Extract the (X, Y) coordinate from the center of the cell holding the provided text.  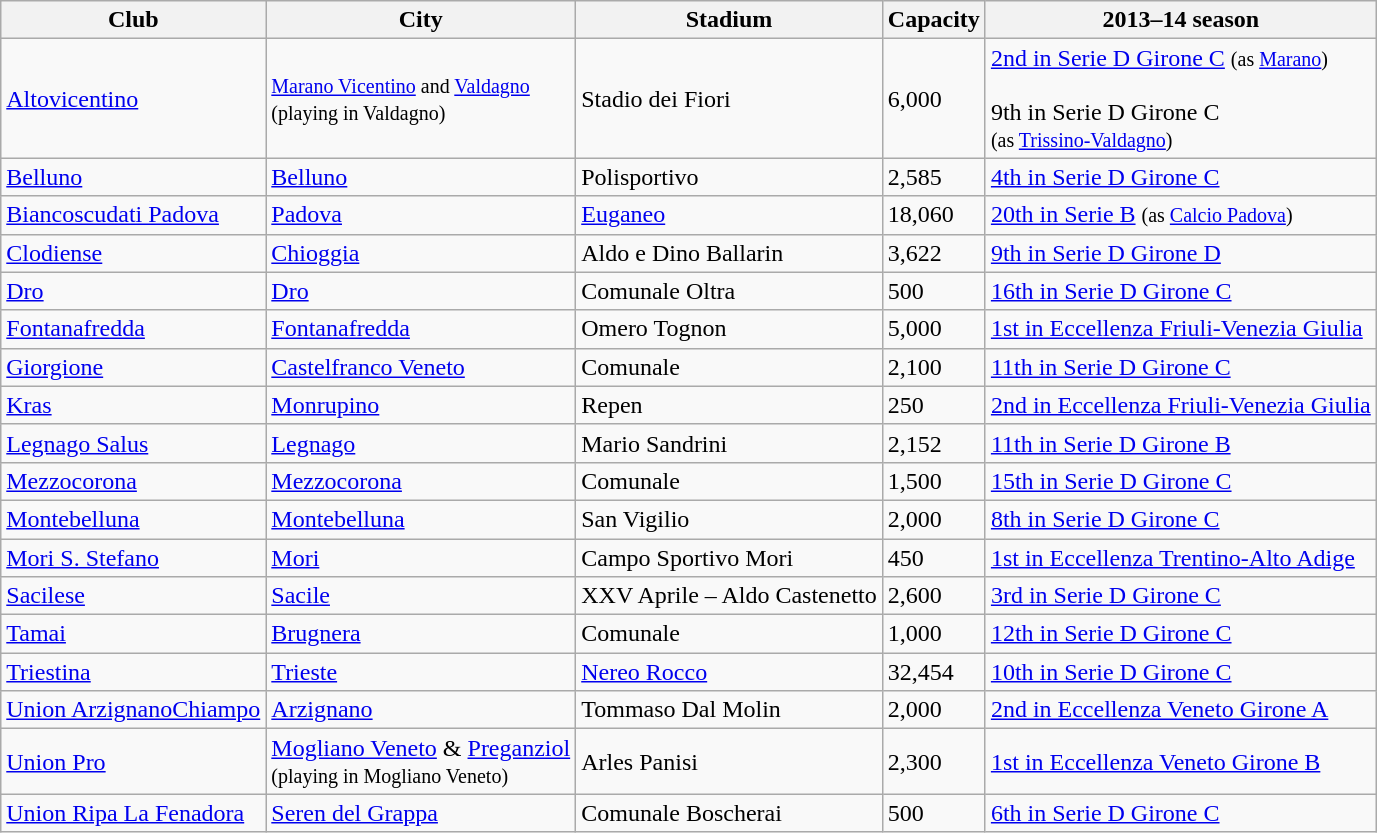
Mori S. Stefano (134, 557)
Aldo e Dino Ballarin (730, 253)
San Vigilio (730, 519)
Sacile (421, 596)
2nd in Serie D Girone C (as Marano)9th in Serie D Girone C(as Trissino-Valdagno) (1180, 98)
1st in Eccellenza Friuli-Venezia Giulia (1180, 329)
Nereo Rocco (730, 672)
Mario Sandrini (730, 443)
1,500 (934, 481)
Altovicentino (134, 98)
16th in Serie D Girone C (1180, 291)
250 (934, 405)
10th in Serie D Girone C (1180, 672)
Marano Vicentino and Valdagno(playing in Valdagno) (421, 98)
XXV Aprile – Aldo Castenetto (730, 596)
Tommaso Dal Molin (730, 710)
Brugnera (421, 634)
4th in Serie D Girone C (1180, 177)
City (421, 20)
Arles Panisi (730, 762)
2,300 (934, 762)
Campo Sportivo Mori (730, 557)
Giorgione (134, 367)
5,000 (934, 329)
Kras (134, 405)
6th in Serie D Girone C (1180, 813)
Repen (730, 405)
Castelfranco Veneto (421, 367)
Sacilese (134, 596)
Legnago Salus (134, 443)
Comunale Oltra (730, 291)
2,100 (934, 367)
Legnago (421, 443)
Polisportivo (730, 177)
Padova (421, 215)
Comunale Boscherai (730, 813)
3,622 (934, 253)
2013–14 season (1180, 20)
1st in Eccellenza Trentino-Alto Adige (1180, 557)
Triestina (134, 672)
Mori (421, 557)
32,454 (934, 672)
Mogliano Veneto & Preganziol(playing in Mogliano Veneto) (421, 762)
Clodiense (134, 253)
18,060 (934, 215)
Stadium (730, 20)
1,000 (934, 634)
15th in Serie D Girone C (1180, 481)
11th in Serie D Girone C (1180, 367)
3rd in Serie D Girone C (1180, 596)
11th in Serie D Girone B (1180, 443)
Capacity (934, 20)
2,585 (934, 177)
6,000 (934, 98)
Euganeo (730, 215)
Chioggia (421, 253)
2,600 (934, 596)
Union Pro (134, 762)
450 (934, 557)
Club (134, 20)
1st in Eccellenza Veneto Girone B (1180, 762)
20th in Serie B (as Calcio Padova) (1180, 215)
Union Ripa La Fenadora (134, 813)
2nd in Eccellenza Friuli-Venezia Giulia (1180, 405)
Tamai (134, 634)
2nd in Eccellenza Veneto Girone A (1180, 710)
Biancoscudati Padova (134, 215)
Stadio dei Fiori (730, 98)
12th in Serie D Girone C (1180, 634)
Trieste (421, 672)
Omero Tognon (730, 329)
Arzignano (421, 710)
9th in Serie D Girone D (1180, 253)
2,152 (934, 443)
Union ArzignanoChiampo (134, 710)
Monrupino (421, 405)
Seren del Grappa (421, 813)
8th in Serie D Girone C (1180, 519)
